Extract the [X, Y] coordinate from the center of the cell holding the provided text.  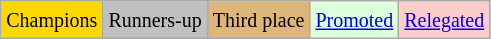
Runners-up [155, 20]
Promoted [354, 20]
Champions [52, 20]
Relegated [444, 20]
Third place [258, 20]
